Capture the cell that displays the provided text and extract its [x, y] central coordinate. 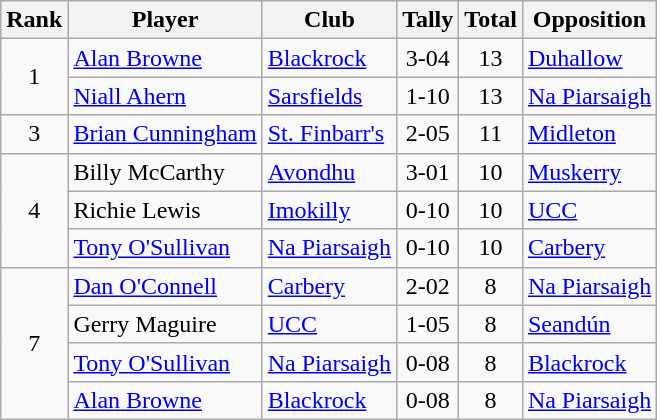
3-01 [428, 172]
Dan O'Connell [165, 286]
4 [34, 210]
Duhallow [589, 58]
Brian Cunningham [165, 134]
Muskerry [589, 172]
Opposition [589, 20]
2-02 [428, 286]
Midleton [589, 134]
St. Finbarr's [329, 134]
Billy McCarthy [165, 172]
7 [34, 343]
Niall Ahern [165, 96]
Sarsfields [329, 96]
1-10 [428, 96]
Gerry Maguire [165, 324]
Tally [428, 20]
Avondhu [329, 172]
1-05 [428, 324]
11 [491, 134]
Club [329, 20]
Player [165, 20]
3 [34, 134]
2-05 [428, 134]
Rank [34, 20]
Seandún [589, 324]
1 [34, 77]
Richie Lewis [165, 210]
3-04 [428, 58]
Imokilly [329, 210]
Total [491, 20]
